Pinpoint the cell where the given text exists, returning its (X, Y) midpoint coordinate. 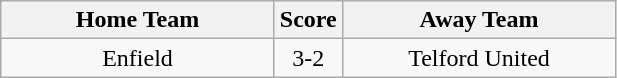
Home Team (138, 20)
Score (308, 20)
Enfield (138, 58)
3-2 (308, 58)
Away Team (479, 20)
Telford United (479, 58)
